Capture the cell that displays the provided text and extract its (X, Y) central coordinate. 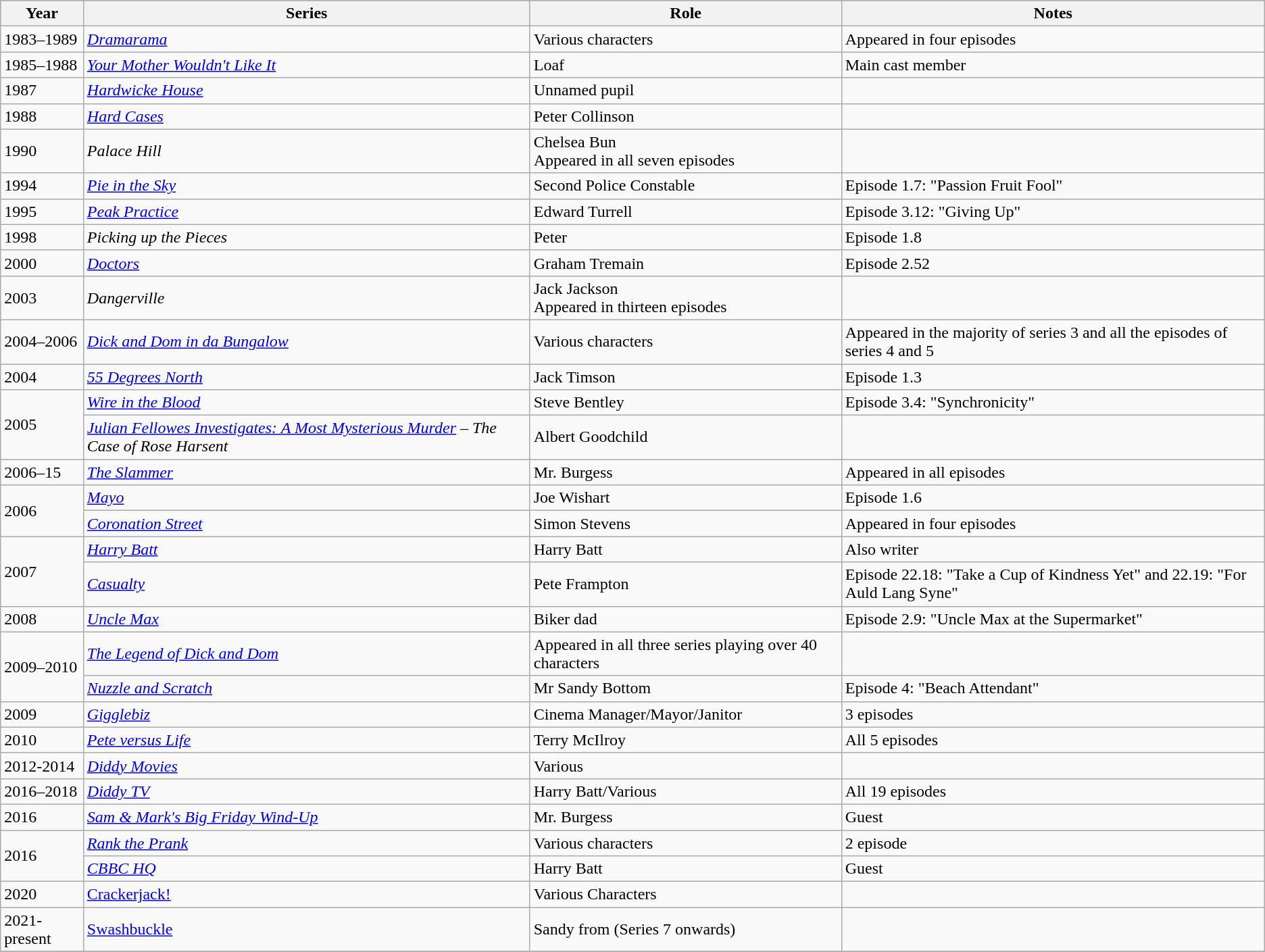
Year (42, 14)
Your Mother Wouldn't Like It (307, 65)
Pie in the Sky (307, 186)
Appeared in the majority of series 3 and all the episodes of series 4 and 5 (1053, 342)
Gigglebiz (307, 714)
2016–2018 (42, 791)
Harry Batt/Various (685, 791)
Palace Hill (307, 151)
Loaf (685, 65)
2000 (42, 263)
Simon Stevens (685, 524)
2004–2006 (42, 342)
Episode 22.18: "Take a Cup of Kindness Yet" and 22.19: "For Auld Lang Syne" (1053, 584)
The Slammer (307, 472)
Episode 1.6 (1053, 498)
Rank the Prank (307, 843)
2010 (42, 740)
Hardwicke House (307, 91)
1987 (42, 91)
Dangerville (307, 297)
2007 (42, 572)
Mayo (307, 498)
2006 (42, 511)
Picking up the Pieces (307, 237)
Hard Cases (307, 116)
All 19 episodes (1053, 791)
Sandy from (Series 7 onwards) (685, 930)
Uncle Max (307, 619)
Episode 3.12: "Giving Up" (1053, 211)
Pete Frampton (685, 584)
Appeared in all three series playing over 40 characters (685, 654)
Unnamed pupil (685, 91)
Second Police Constable (685, 186)
1990 (42, 151)
Sam & Mark's Big Friday Wind-Up (307, 817)
1985–1988 (42, 65)
Main cast member (1053, 65)
Crackerjack! (307, 895)
2021-present (42, 930)
2012-2014 (42, 766)
Jack JacksonAppeared in thirteen episodes (685, 297)
55 Degrees North (307, 376)
Coronation Street (307, 524)
Joe Wishart (685, 498)
Albert Goodchild (685, 438)
Swashbuckle (307, 930)
Julian Fellowes Investigates: A Most Mysterious Murder – The Case of Rose Harsent (307, 438)
Episode 4: "Beach Attendant" (1053, 688)
2004 (42, 376)
Episode 2.52 (1053, 263)
2009–2010 (42, 666)
Episode 1.8 (1053, 237)
Steve Bentley (685, 403)
2008 (42, 619)
2020 (42, 895)
2005 (42, 424)
Dramarama (307, 39)
Diddy TV (307, 791)
The Legend of Dick and Dom (307, 654)
1998 (42, 237)
Cinema Manager/Mayor/Janitor (685, 714)
1983–1989 (42, 39)
2 episode (1053, 843)
Edward Turrell (685, 211)
Chelsea BunAppeared in all seven episodes (685, 151)
Pete versus Life (307, 740)
1994 (42, 186)
3 episodes (1053, 714)
Series (307, 14)
Dick and Dom in da Bungalow (307, 342)
Casualty (307, 584)
Mr Sandy Bottom (685, 688)
Nuzzle and Scratch (307, 688)
CBBC HQ (307, 869)
Notes (1053, 14)
Episode 1.3 (1053, 376)
Episode 2.9: "Uncle Max at the Supermarket" (1053, 619)
2009 (42, 714)
Peter (685, 237)
Biker dad (685, 619)
Role (685, 14)
1995 (42, 211)
All 5 episodes (1053, 740)
Episode 1.7: "Passion Fruit Fool" (1053, 186)
Episode 3.4: "Synchronicity" (1053, 403)
2003 (42, 297)
Jack Timson (685, 376)
1988 (42, 116)
Peter Collinson (685, 116)
2006–15 (42, 472)
Also writer (1053, 549)
Various (685, 766)
Doctors (307, 263)
Graham Tremain (685, 263)
Various Characters (685, 895)
Terry McIlroy (685, 740)
Peak Practice (307, 211)
Diddy Movies (307, 766)
Appeared in all episodes (1053, 472)
Wire in the Blood (307, 403)
